For the text-containing cell, return its midpoint in (X, Y) coordinate format. 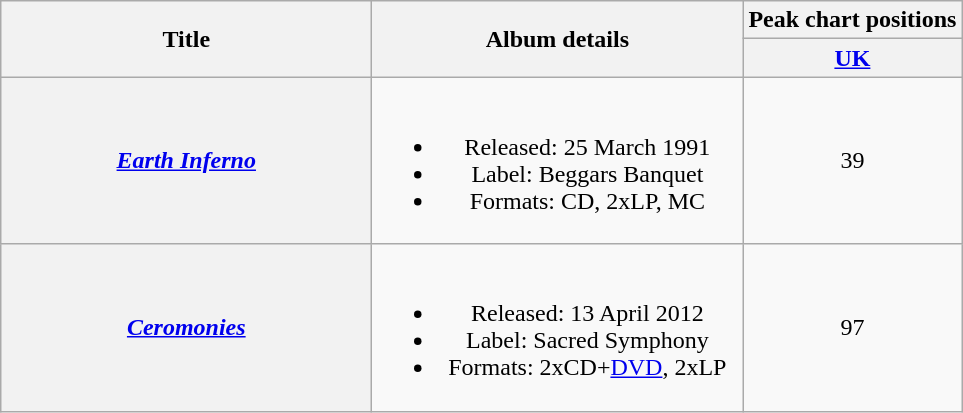
Earth Inferno (186, 160)
UK (852, 58)
Released: 25 March 1991Label: Beggars BanquetFormats: CD, 2xLP, MC (558, 160)
Released: 13 April 2012Label: Sacred SymphonyFormats: 2xCD+DVD, 2xLP (558, 328)
97 (852, 328)
Ceromonies (186, 328)
Peak chart positions (852, 20)
Album details (558, 39)
Title (186, 39)
39 (852, 160)
